Detect which cell encompasses the target text, then output its (x, y) center coordinate. 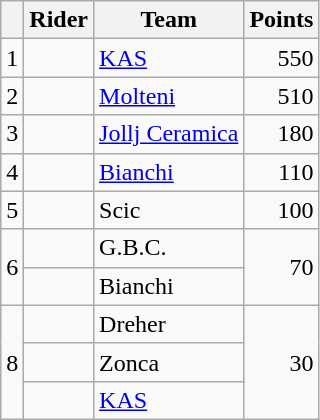
Dreher (169, 324)
3 (12, 134)
Points (282, 20)
Scic (169, 210)
G.B.C. (169, 248)
100 (282, 210)
8 (12, 362)
Rider (59, 20)
Team (169, 20)
Molteni (169, 96)
110 (282, 172)
4 (12, 172)
510 (282, 96)
5 (12, 210)
180 (282, 134)
1 (12, 58)
Zonca (169, 362)
2 (12, 96)
6 (12, 267)
30 (282, 362)
70 (282, 267)
Jollj Ceramica (169, 134)
550 (282, 58)
